Pinpoint the cell where the given text exists, returning its [X, Y] midpoint coordinate. 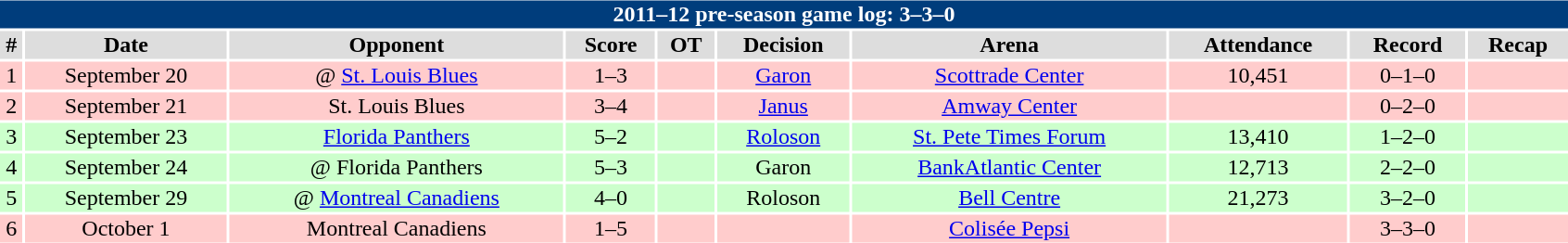
@ St. Louis Blues [397, 75]
Score [611, 45]
13,410 [1258, 136]
Record [1408, 45]
BankAtlantic Center [1009, 168]
3 [11, 136]
Colisée Pepsi [1009, 229]
Attendance [1258, 45]
St. Pete Times Forum [1009, 136]
5–3 [611, 168]
2–2–0 [1408, 168]
September 20 [126, 75]
Recap [1518, 45]
5–2 [611, 136]
Arena [1009, 45]
September 24 [126, 168]
# [11, 45]
2011–12 pre-season game log: 3–3–0 [784, 14]
Opponent [397, 45]
1 [11, 75]
Janus [783, 107]
1–2–0 [1408, 136]
Scottrade Center [1009, 75]
@ Montreal Canadiens [397, 198]
0–1–0 [1408, 75]
0–2–0 [1408, 107]
1–3 [611, 75]
September 29 [126, 198]
5 [11, 198]
Bell Centre [1009, 198]
4 [11, 168]
21,273 [1258, 198]
Florida Panthers [397, 136]
September 23 [126, 136]
12,713 [1258, 168]
6 [11, 229]
St. Louis Blues [397, 107]
Date [126, 45]
3–2–0 [1408, 198]
Decision [783, 45]
10,451 [1258, 75]
1–5 [611, 229]
2 [11, 107]
3–4 [611, 107]
OT [686, 45]
@ Florida Panthers [397, 168]
October 1 [126, 229]
3–3–0 [1408, 229]
September 21 [126, 107]
4–0 [611, 198]
Amway Center [1009, 107]
Montreal Canadiens [397, 229]
